Pinpoint the cell where the given text exists, returning its (x, y) midpoint coordinate. 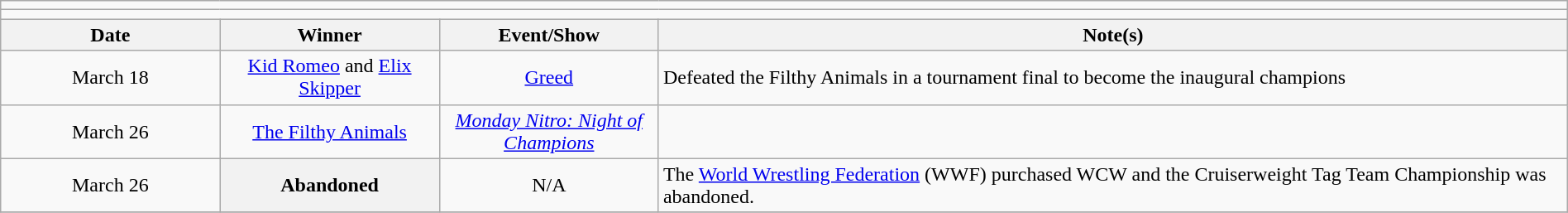
The World Wrestling Federation (WWF) purchased WCW and the Cruiserweight Tag Team Championship was abandoned. (1113, 186)
The Filthy Animals (329, 131)
Kid Romeo and Elix Skipper (329, 78)
Winner (329, 35)
Abandoned (329, 186)
Greed (549, 78)
March 18 (111, 78)
Date (111, 35)
Note(s) (1113, 35)
N/A (549, 186)
Event/Show (549, 35)
Monday Nitro: Night of Champions (549, 131)
Defeated the Filthy Animals in a tournament final to become the inaugural champions (1113, 78)
